Determine the [x, y] coordinate at the center of the cell enclosing the given text.  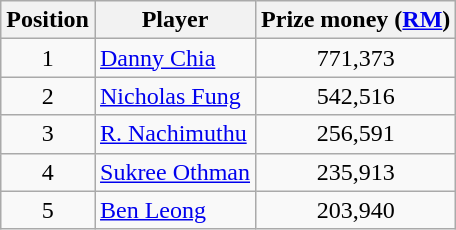
235,913 [356, 172]
Player [174, 20]
5 [48, 210]
203,940 [356, 210]
Ben Leong [174, 210]
256,591 [356, 134]
4 [48, 172]
Position [48, 20]
3 [48, 134]
542,516 [356, 96]
Danny Chia [174, 58]
Sukree Othman [174, 172]
Prize money (RM) [356, 20]
R. Nachimuthu [174, 134]
Nicholas Fung [174, 96]
2 [48, 96]
771,373 [356, 58]
1 [48, 58]
